Search for the cell housing the specified text and yield its (x, y) center coordinate. 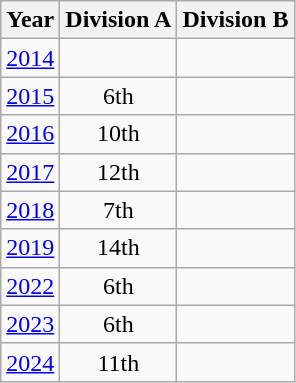
2024 (30, 362)
2016 (30, 134)
2018 (30, 210)
2019 (30, 248)
Division A (118, 20)
12th (118, 172)
2015 (30, 96)
7th (118, 210)
2023 (30, 324)
14th (118, 248)
2017 (30, 172)
Year (30, 20)
10th (118, 134)
11th (118, 362)
Division B (236, 20)
2014 (30, 58)
2022 (30, 286)
